Determine the [X, Y] coordinate at the center of the cell enclosing the given text.  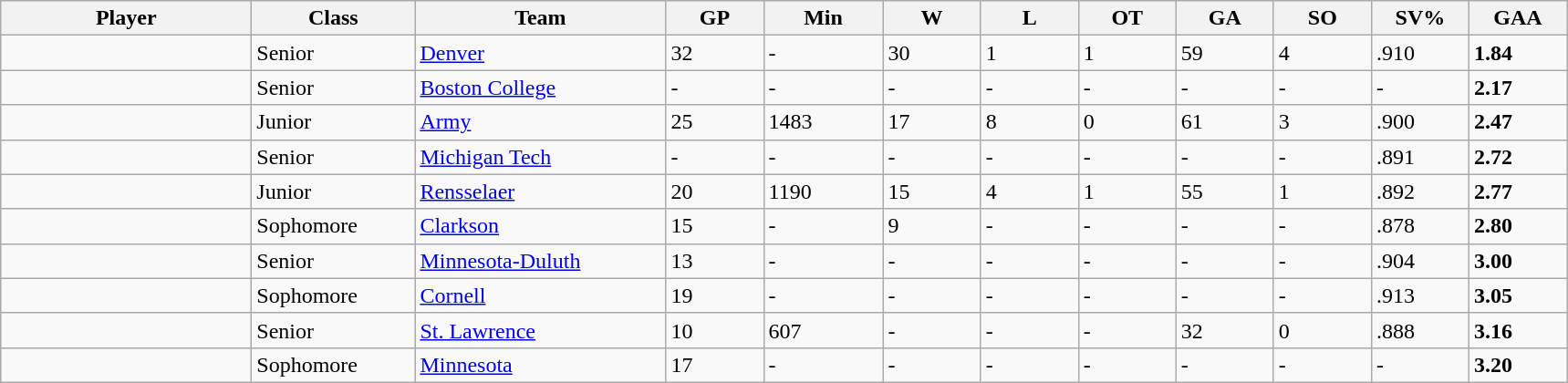
3 [1323, 122]
Cornell [540, 295]
2.72 [1518, 157]
Player [126, 18]
2.47 [1518, 122]
Minnesota-Duluth [540, 261]
61 [1224, 122]
Team [540, 18]
1483 [823, 122]
.891 [1419, 157]
59 [1224, 53]
3.00 [1518, 261]
.900 [1419, 122]
W [932, 18]
Clarkson [540, 226]
Army [540, 122]
1190 [823, 191]
9 [932, 226]
607 [823, 330]
OT [1127, 18]
Min [823, 18]
25 [715, 122]
55 [1224, 191]
.910 [1419, 53]
2.17 [1518, 88]
GAA [1518, 18]
Michigan Tech [540, 157]
.904 [1419, 261]
1.84 [1518, 53]
Rensselaer [540, 191]
.892 [1419, 191]
10 [715, 330]
3.16 [1518, 330]
Class [334, 18]
.878 [1419, 226]
Denver [540, 53]
.913 [1419, 295]
SO [1323, 18]
St. Lawrence [540, 330]
2.80 [1518, 226]
GP [715, 18]
3.20 [1518, 365]
3.05 [1518, 295]
19 [715, 295]
L [1029, 18]
13 [715, 261]
Minnesota [540, 365]
Boston College [540, 88]
20 [715, 191]
.888 [1419, 330]
GA [1224, 18]
SV% [1419, 18]
30 [932, 53]
8 [1029, 122]
2.77 [1518, 191]
